Pinpoint the cell where the given text exists, returning its [X, Y] midpoint coordinate. 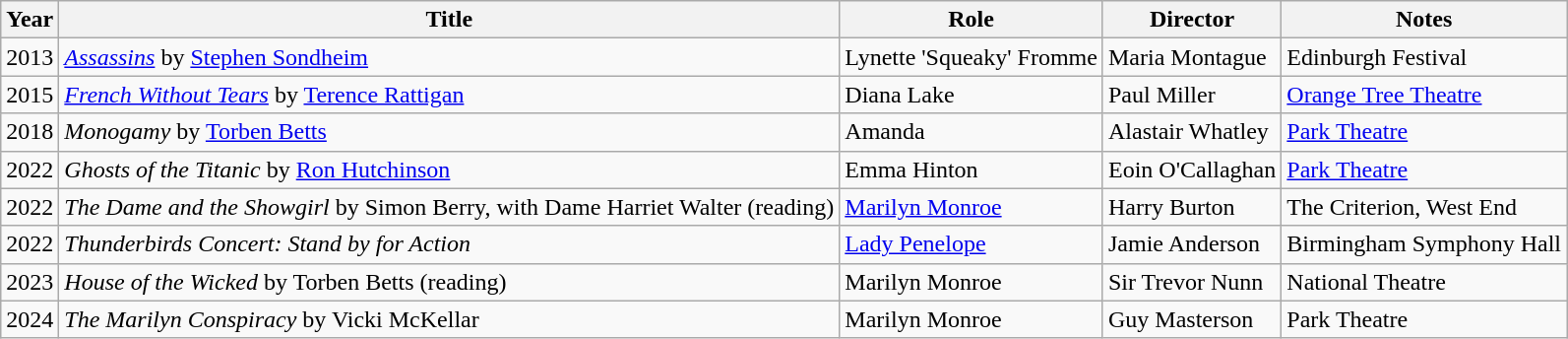
The Marilyn Conspiracy by Vicki McKellar [449, 319]
National Theatre [1424, 282]
Harry Burton [1191, 207]
2024 [30, 319]
Lady Penelope [972, 244]
Birmingham Symphony Hall [1424, 244]
Role [972, 20]
Title [449, 20]
Monogamy by Torben Betts [449, 132]
2018 [30, 132]
Edinburgh Festival [1424, 57]
Amanda [972, 132]
2023 [30, 282]
French Without Tears by Terence Rattigan [449, 95]
Notes [1424, 20]
Maria Montague [1191, 57]
Jamie Anderson [1191, 244]
Orange Tree Theatre [1424, 95]
Diana Lake [972, 95]
Guy Masterson [1191, 319]
Emma Hinton [972, 169]
Sir Trevor Nunn [1191, 282]
Eoin O'Callaghan [1191, 169]
Thunderbirds Concert: Stand by for Action [449, 244]
The Criterion, West End [1424, 207]
House of the Wicked by Torben Betts (reading) [449, 282]
Year [30, 20]
Alastair Whatley [1191, 132]
2015 [30, 95]
Paul Miller [1191, 95]
2013 [30, 57]
Assassins by Stephen Sondheim [449, 57]
Lynette 'Squeaky' Fromme [972, 57]
The Dame and the Showgirl by Simon Berry, with Dame Harriet Walter (reading) [449, 207]
Director [1191, 20]
Ghosts of the Titanic by Ron Hutchinson [449, 169]
